Identify which cell holds the provided text, then report its [X, Y] central coordinate. 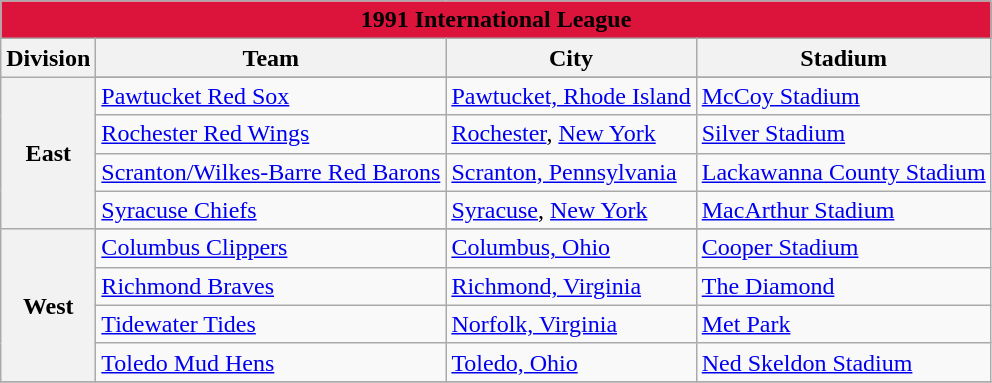
Ned Skeldon Stadium [844, 362]
Tidewater Tides [271, 324]
Stadium [844, 58]
MacArthur Stadium [844, 210]
Rochester, New York [571, 134]
Pawtucket Red Sox [271, 96]
McCoy Stadium [844, 96]
Scranton/Wilkes-Barre Red Barons [271, 172]
Columbus, Ohio [571, 248]
Richmond, Virginia [571, 286]
Pawtucket, Rhode Island [571, 96]
East [48, 153]
West [48, 305]
Silver Stadium [844, 134]
Syracuse Chiefs [271, 210]
Toledo, Ohio [571, 362]
Columbus Clippers [271, 248]
Division [48, 58]
Richmond Braves [271, 286]
The Diamond [844, 286]
Team [271, 58]
Lackawanna County Stadium [844, 172]
City [571, 58]
Syracuse, New York [571, 210]
Rochester Red Wings [271, 134]
Met Park [844, 324]
Norfolk, Virginia [571, 324]
Cooper Stadium [844, 248]
Toledo Mud Hens [271, 362]
Scranton, Pennsylvania [571, 172]
1991 International League [496, 20]
